Determine the (x, y) coordinate at the center of the cell enclosing the given text.  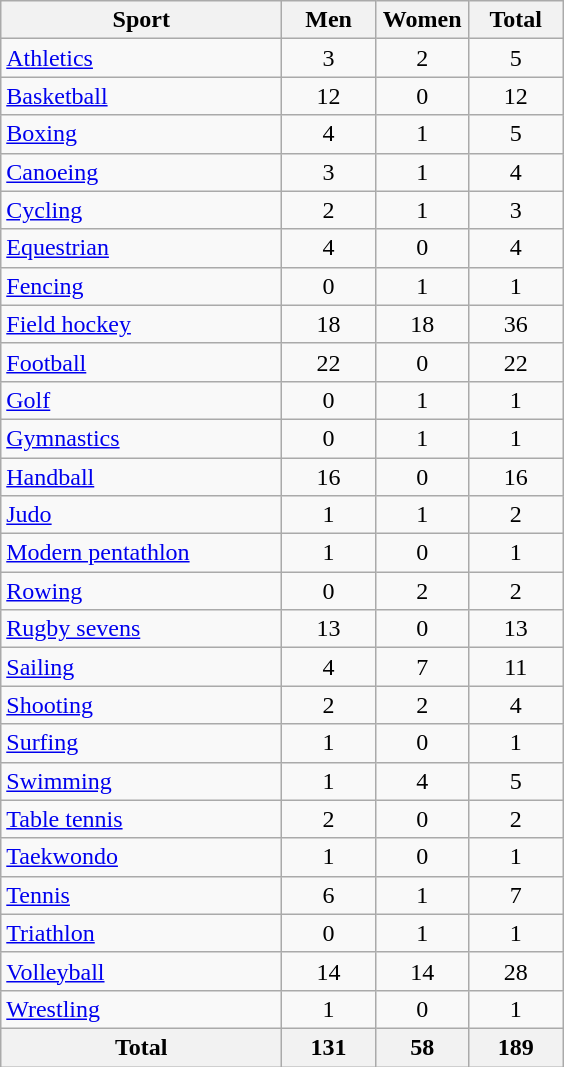
Wrestling (142, 1009)
Basketball (142, 96)
Rowing (142, 591)
11 (516, 667)
Taekwondo (142, 857)
Surfing (142, 743)
Table tennis (142, 819)
28 (516, 971)
131 (329, 1047)
Athletics (142, 58)
Cycling (142, 210)
Golf (142, 400)
6 (329, 895)
Judo (142, 515)
58 (422, 1047)
Modern pentathlon (142, 553)
Sailing (142, 667)
Tennis (142, 895)
Volleyball (142, 971)
Shooting (142, 705)
Equestrian (142, 248)
Field hockey (142, 324)
Canoeing (142, 172)
Football (142, 362)
Fencing (142, 286)
Handball (142, 477)
Boxing (142, 134)
189 (516, 1047)
Triathlon (142, 933)
Sport (142, 20)
Gymnastics (142, 438)
Swimming (142, 781)
Rugby sevens (142, 629)
Men (329, 20)
36 (516, 324)
Women (422, 20)
